From the cell containing the given text, extract its center point as (X, Y) coordinate. 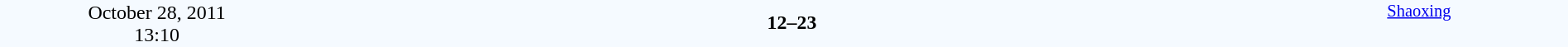
October 28, 201113:10 (157, 23)
Shaoxing (1419, 23)
12–23 (791, 22)
